Find where the given text appears and provide that cell's center as (x, y) coordinate. 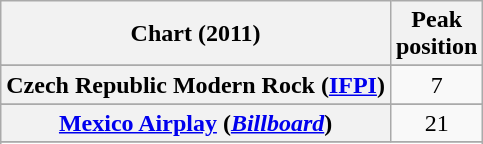
Czech Republic Modern Rock (IFPI) (196, 85)
Mexico Airplay (Billboard) (196, 123)
21 (436, 123)
Peakposition (436, 34)
7 (436, 85)
Chart (2011) (196, 34)
